Detect which cell encompasses the target text, then output its [X, Y] center coordinate. 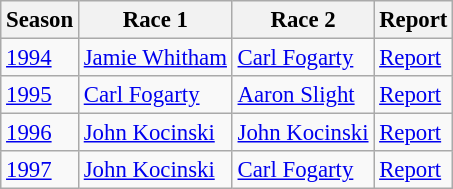
Season [40, 20]
Aaron Slight [303, 95]
Race 1 [155, 20]
1997 [40, 170]
Race 2 [303, 20]
1996 [40, 133]
1995 [40, 95]
Jamie Whitham [155, 58]
1994 [40, 58]
